Find where the given text appears and provide that cell's center as [x, y] coordinate. 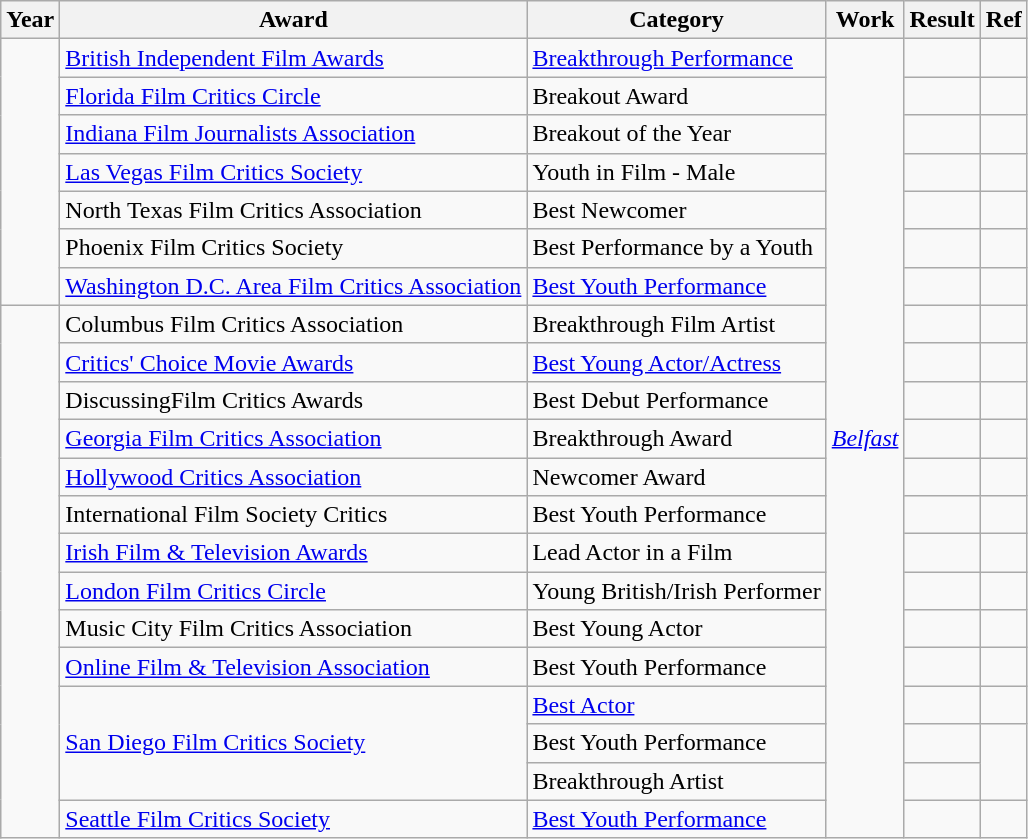
Critics' Choice Movie Awards [294, 362]
San Diego Film Critics Society [294, 743]
Music City Film Critics Association [294, 629]
Las Vegas Film Critics Society [294, 172]
Breakout of the Year [676, 134]
Category [676, 20]
British Independent Film Awards [294, 58]
Newcomer Award [676, 477]
North Texas Film Critics Association [294, 210]
Breakthrough Performance [676, 58]
Phoenix Film Critics Society [294, 248]
Best Performance by a Youth [676, 248]
Breakout Award [676, 96]
Award [294, 20]
Result [942, 20]
Seattle Film Critics Society [294, 819]
Columbus Film Critics Association [294, 324]
Breakthrough Award [676, 438]
Ref [1004, 20]
Young British/Irish Performer [676, 591]
DiscussingFilm Critics Awards [294, 400]
Best Young Actor/Actress [676, 362]
Irish Film & Television Awards [294, 553]
Best Debut Performance [676, 400]
Best Young Actor [676, 629]
Indiana Film Journalists Association [294, 134]
Belfast [865, 438]
Washington D.C. Area Film Critics Association [294, 286]
Breakthrough Artist [676, 781]
International Film Society Critics [294, 515]
Year [30, 20]
Lead Actor in a Film [676, 553]
Hollywood Critics Association [294, 477]
Youth in Film - Male [676, 172]
Breakthrough Film Artist [676, 324]
London Film Critics Circle [294, 591]
Georgia Film Critics Association [294, 438]
Online Film & Television Association [294, 667]
Best Newcomer [676, 210]
Florida Film Critics Circle [294, 96]
Work [865, 20]
Best Actor [676, 705]
